Capture the cell that displays the provided text and extract its [X, Y] central coordinate. 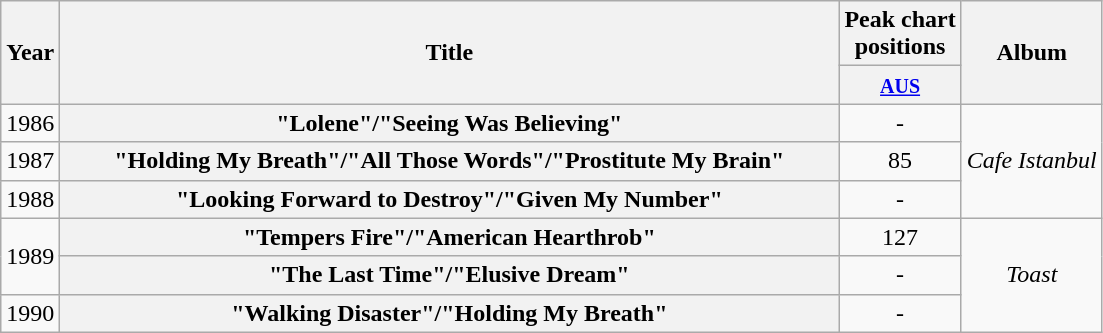
1988 [30, 199]
Album [1032, 52]
Title [450, 52]
1990 [30, 313]
127 [900, 237]
Peak chartpositions [900, 34]
"Lolene"/"Seeing Was Believing" [450, 123]
"Holding My Breath"/"All Those Words"/"Prostitute My Brain" [450, 161]
"Looking Forward to Destroy"/"Given My Number" [450, 199]
1989 [30, 256]
1986 [30, 123]
"Walking Disaster"/"Holding My Breath" [450, 313]
Cafe Istanbul [1032, 161]
AUS [900, 85]
85 [900, 161]
"The Last Time"/"Elusive Dream" [450, 275]
1987 [30, 161]
Year [30, 52]
"Tempers Fire"/"American Hearthrob" [450, 237]
Toast [1032, 275]
